Detect which cell encompasses the target text, then output its [X, Y] center coordinate. 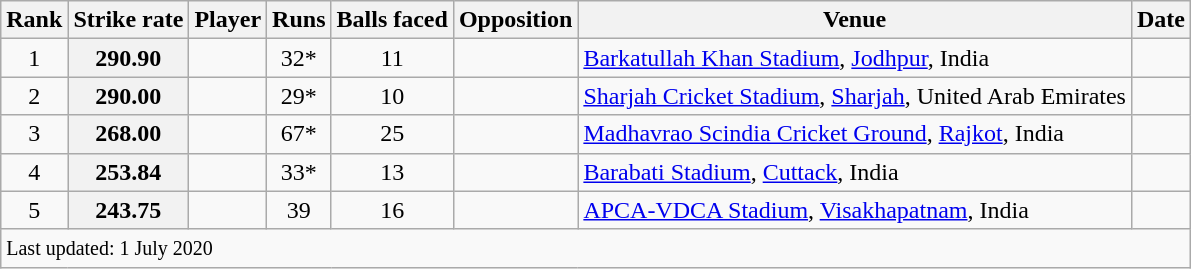
3 [34, 134]
67* [299, 134]
Runs [299, 20]
290.90 [128, 58]
APCA-VDCA Stadium, Visakhapatnam, India [855, 210]
Last updated: 1 July 2020 [596, 248]
Barabati Stadium, Cuttack, India [855, 172]
1 [34, 58]
243.75 [128, 210]
32* [299, 58]
Sharjah Cricket Stadium, Sharjah, United Arab Emirates [855, 96]
253.84 [128, 172]
268.00 [128, 134]
4 [34, 172]
Madhavrao Scindia Cricket Ground, Rajkot, India [855, 134]
2 [34, 96]
Player [228, 20]
Opposition [515, 20]
290.00 [128, 96]
16 [392, 210]
11 [392, 58]
Rank [34, 20]
Barkatullah Khan Stadium, Jodhpur, India [855, 58]
Date [1160, 20]
10 [392, 96]
13 [392, 172]
25 [392, 134]
29* [299, 96]
Venue [855, 20]
33* [299, 172]
39 [299, 210]
5 [34, 210]
Strike rate [128, 20]
Balls faced [392, 20]
